Return the [X, Y] coordinate for the center point of the cell that contains the specified text.  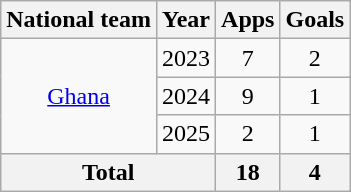
2025 [186, 134]
7 [248, 58]
Total [108, 172]
Apps [248, 20]
2024 [186, 96]
Year [186, 20]
Ghana [79, 96]
2023 [186, 58]
9 [248, 96]
National team [79, 20]
18 [248, 172]
4 [315, 172]
Goals [315, 20]
